Find where the given text appears and provide that cell's center as [x, y] coordinate. 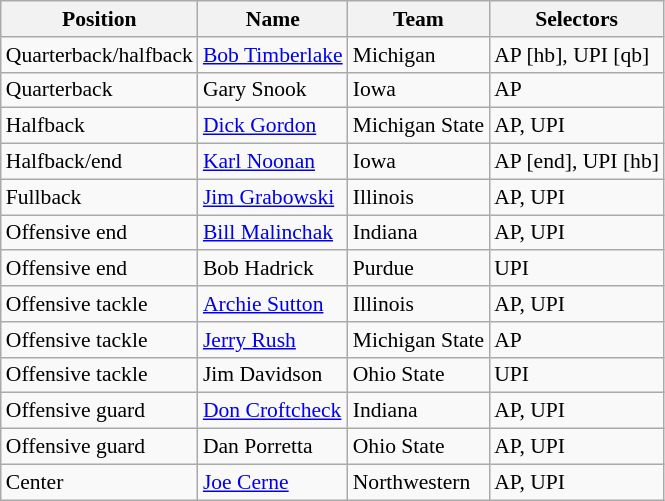
Northwestern [418, 482]
Bob Timberlake [273, 55]
Joe Cerne [273, 482]
Fullback [100, 197]
Michigan [418, 55]
Karl Noonan [273, 162]
Halfback/end [100, 162]
Quarterback [100, 90]
Jim Grabowski [273, 197]
Center [100, 482]
Position [100, 19]
Name [273, 19]
Jim Davidson [273, 375]
Halfback [100, 126]
AP [hb], UPI [qb] [576, 55]
Selectors [576, 19]
AP [end], UPI [hb] [576, 162]
Bill Malinchak [273, 233]
Bob Hadrick [273, 269]
Jerry Rush [273, 340]
Purdue [418, 269]
Quarterback/halfback [100, 55]
Dick Gordon [273, 126]
Team [418, 19]
Archie Sutton [273, 304]
Gary Snook [273, 90]
Don Croftcheck [273, 411]
Dan Porretta [273, 447]
